Scan for the cell matching the given text and deliver its (x, y) coordinate at center. 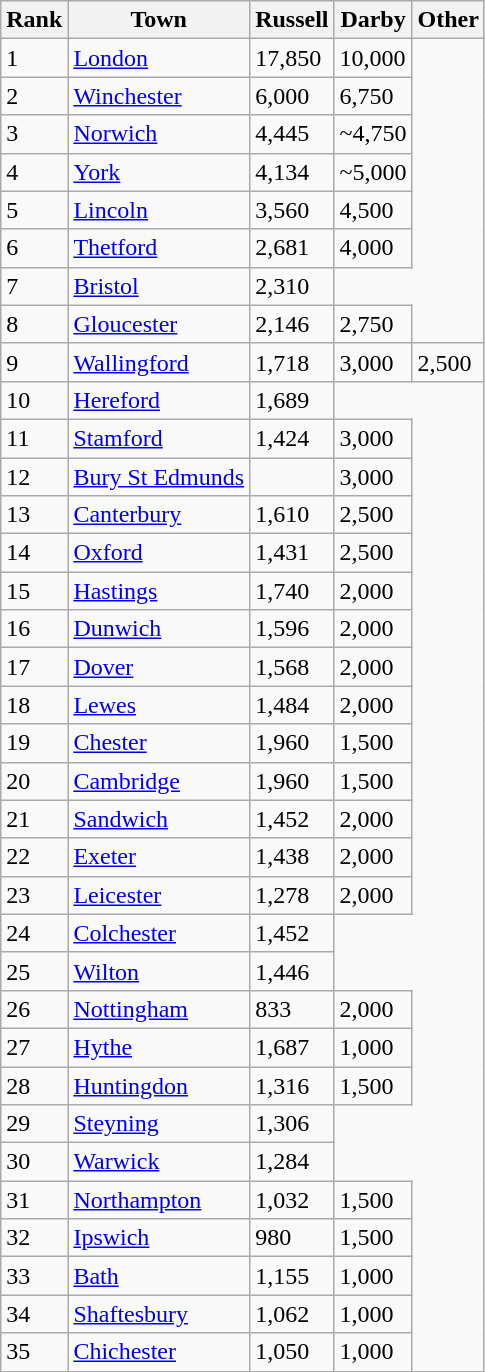
32 (34, 1238)
Hastings (159, 591)
1,306 (292, 1124)
Shaftesbury (159, 1314)
1,424 (292, 438)
1,155 (292, 1276)
9 (34, 362)
Lincoln (159, 210)
5 (34, 210)
2,681 (292, 248)
1,050 (292, 1352)
Thetford (159, 248)
15 (34, 591)
1,718 (292, 362)
Hereford (159, 400)
31 (34, 1200)
London (159, 58)
Chester (159, 743)
1,689 (292, 400)
1,610 (292, 515)
10 (34, 400)
21 (34, 819)
Gloucester (159, 324)
28 (34, 1085)
Warwick (159, 1162)
Steyning (159, 1124)
Dunwich (159, 629)
4,500 (373, 210)
Norwich (159, 134)
4,445 (292, 134)
833 (292, 1009)
19 (34, 743)
1,284 (292, 1162)
17,850 (292, 58)
2,146 (292, 324)
35 (34, 1352)
Bristol (159, 286)
30 (34, 1162)
1,484 (292, 705)
6 (34, 248)
1,278 (292, 895)
6,750 (373, 96)
13 (34, 515)
4,134 (292, 172)
18 (34, 705)
Chichester (159, 1352)
Colchester (159, 933)
25 (34, 971)
20 (34, 781)
~4,750 (373, 134)
22 (34, 857)
Winchester (159, 96)
17 (34, 667)
4,000 (373, 248)
Huntingdon (159, 1085)
~5,000 (373, 172)
1,032 (292, 1200)
29 (34, 1124)
Lewes (159, 705)
Bury St Edmunds (159, 477)
1,740 (292, 591)
3,560 (292, 210)
11 (34, 438)
2 (34, 96)
1,431 (292, 553)
980 (292, 1238)
Exeter (159, 857)
Cambridge (159, 781)
3 (34, 134)
33 (34, 1276)
Canterbury (159, 515)
Other (448, 20)
Oxford (159, 553)
14 (34, 553)
1,062 (292, 1314)
Ipswich (159, 1238)
Nottingham (159, 1009)
16 (34, 629)
Leicester (159, 895)
Darby (373, 20)
Wallingford (159, 362)
Hythe (159, 1047)
8 (34, 324)
Russell (292, 20)
York (159, 172)
Bath (159, 1276)
1,316 (292, 1085)
Sandwich (159, 819)
Wilton (159, 971)
1,446 (292, 971)
12 (34, 477)
4 (34, 172)
1 (34, 58)
10,000 (373, 58)
Dover (159, 667)
Rank (34, 20)
24 (34, 933)
6,000 (292, 96)
Stamford (159, 438)
1,596 (292, 629)
26 (34, 1009)
Town (159, 20)
27 (34, 1047)
34 (34, 1314)
Northampton (159, 1200)
1,438 (292, 857)
1,568 (292, 667)
2,750 (373, 324)
7 (34, 286)
2,310 (292, 286)
23 (34, 895)
1,687 (292, 1047)
